Determine the [X, Y] coordinate at the center of the cell enclosing the given text.  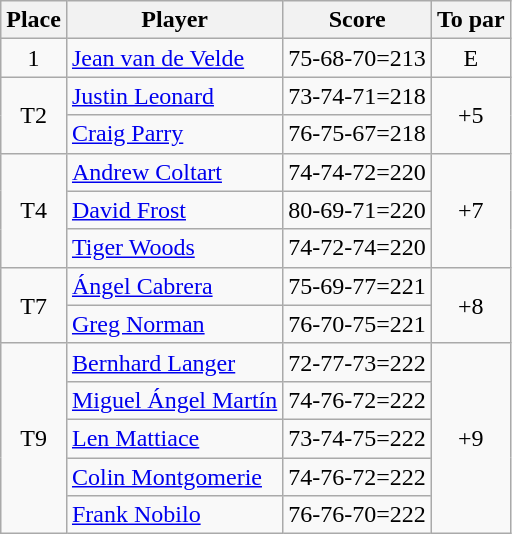
Greg Norman [174, 324]
E [470, 58]
T2 [34, 115]
76-76-70=222 [358, 515]
73-74-71=218 [358, 96]
74-74-72=220 [358, 172]
+5 [470, 115]
73-74-75=222 [358, 438]
T4 [34, 210]
76-75-67=218 [358, 134]
+7 [470, 210]
T7 [34, 305]
T9 [34, 438]
75-69-77=221 [358, 286]
Frank Nobilo [174, 515]
76-70-75=221 [358, 324]
Miguel Ángel Martín [174, 400]
Justin Leonard [174, 96]
80-69-71=220 [358, 210]
Ángel Cabrera [174, 286]
1 [34, 58]
Andrew Coltart [174, 172]
To par [470, 20]
75-68-70=213 [358, 58]
+9 [470, 438]
Player [174, 20]
Place [34, 20]
Len Mattiace [174, 438]
David Frost [174, 210]
Colin Montgomerie [174, 477]
Tiger Woods [174, 248]
72-77-73=222 [358, 362]
+8 [470, 305]
74-72-74=220 [358, 248]
Score [358, 20]
Bernhard Langer [174, 362]
Craig Parry [174, 134]
Jean van de Velde [174, 58]
